Provide the [X, Y] coordinate of the cell's center where the given text is located.  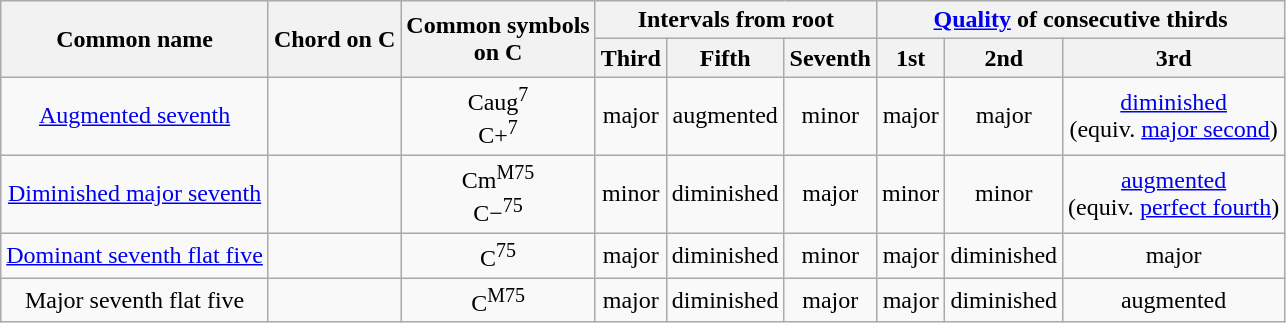
Fifth [725, 58]
3rd [1174, 58]
CM75 [498, 300]
2nd [1004, 58]
CmM75C−75 [498, 194]
Dominant seventh flat five [135, 256]
Quality of consecutive thirds [1080, 20]
Third [630, 58]
Major seventh flat five [135, 300]
Seventh [830, 58]
Diminished major seventh [135, 194]
C75 [498, 256]
diminished(equiv. major second) [1174, 116]
1st [910, 58]
Common name [135, 39]
Intervals from root [736, 20]
Caug7C+7 [498, 116]
Augmented seventh [135, 116]
Chord on C [334, 39]
Common symbolson C [498, 39]
augmented(equiv. perfect fourth) [1174, 194]
